Determine the [X, Y] coordinate at the center of the cell enclosing the given text.  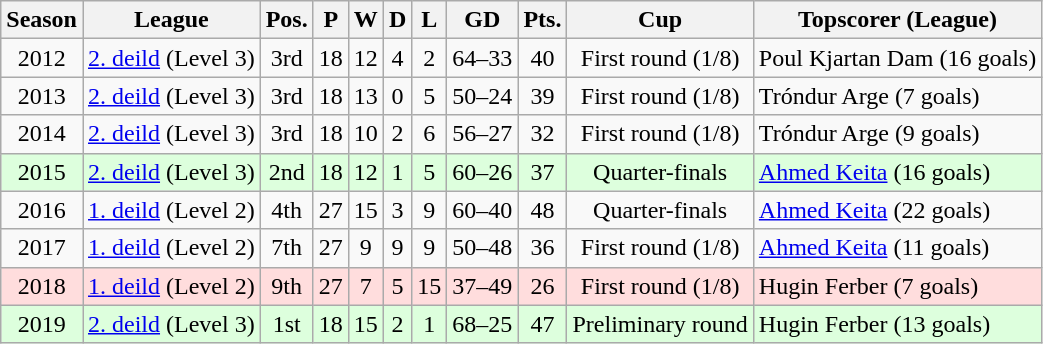
7th [286, 248]
Hugin Ferber (7 goals) [897, 286]
37–49 [482, 286]
3 [397, 210]
37 [542, 172]
4th [286, 210]
League [171, 20]
32 [542, 134]
64–33 [482, 58]
10 [366, 134]
Poul Kjartan Dam (16 goals) [897, 58]
39 [542, 96]
2013 [42, 96]
2012 [42, 58]
D [397, 20]
47 [542, 324]
9th [286, 286]
56–27 [482, 134]
2nd [286, 172]
Tróndur Arge (9 goals) [897, 134]
Ahmed Keita (22 goals) [897, 210]
50–24 [482, 96]
Hugin Ferber (13 goals) [897, 324]
2017 [42, 248]
60–26 [482, 172]
2016 [42, 210]
W [366, 20]
0 [397, 96]
Ahmed Keita (16 goals) [897, 172]
50–48 [482, 248]
7 [366, 286]
4 [397, 58]
60–40 [482, 210]
P [330, 20]
40 [542, 58]
6 [430, 134]
Topscorer (League) [897, 20]
GD [482, 20]
Pos. [286, 20]
2015 [42, 172]
L [430, 20]
Ahmed Keita (11 goals) [897, 248]
36 [542, 248]
Pts. [542, 20]
2019 [42, 324]
13 [366, 96]
68–25 [482, 324]
26 [542, 286]
Preliminary round [660, 324]
48 [542, 210]
2018 [42, 286]
Cup [660, 20]
2014 [42, 134]
1st [286, 324]
Season [42, 20]
Tróndur Arge (7 goals) [897, 96]
